Determine the (x, y) coordinate at the center of the cell enclosing the given text.  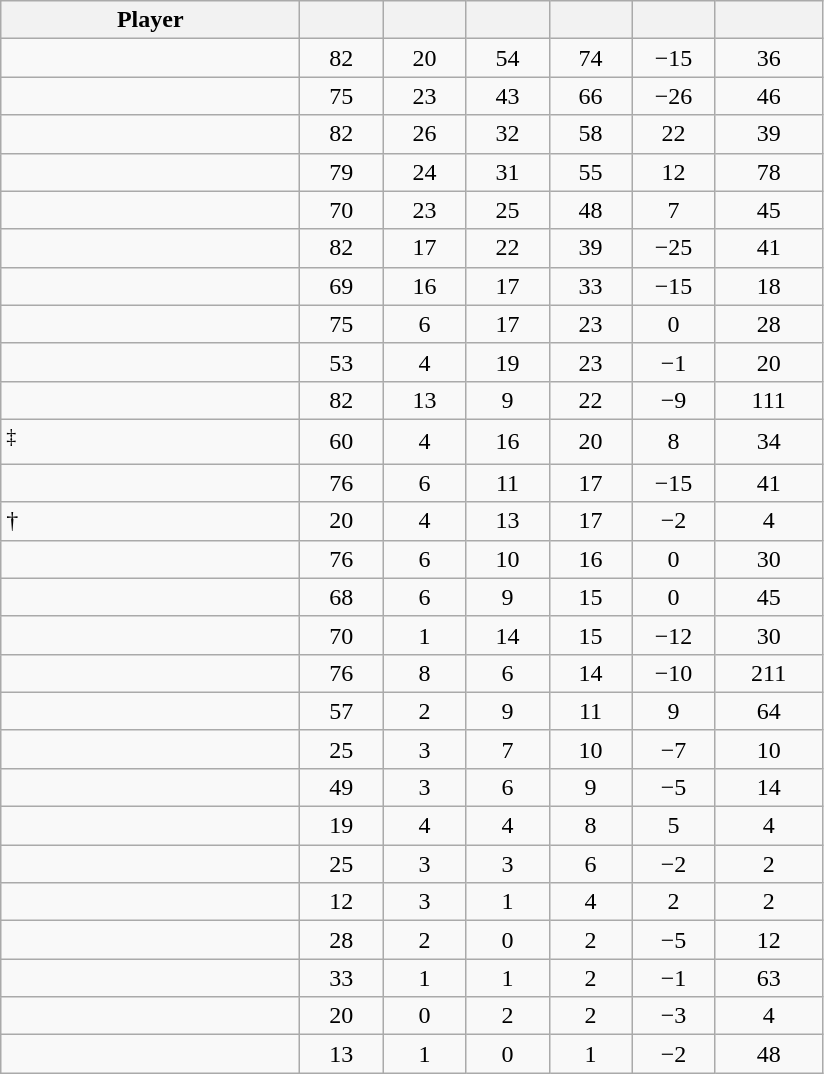
64 (768, 711)
32 (508, 134)
78 (768, 172)
46 (768, 96)
55 (590, 172)
58 (590, 134)
−10 (674, 673)
63 (768, 978)
111 (768, 400)
−26 (674, 96)
31 (508, 172)
−7 (674, 749)
74 (590, 58)
79 (342, 172)
† (150, 521)
66 (590, 96)
−25 (674, 248)
18 (768, 286)
53 (342, 362)
Player (150, 20)
54 (508, 58)
24 (424, 172)
−3 (674, 1016)
−12 (674, 635)
−9 (674, 400)
68 (342, 597)
49 (342, 787)
57 (342, 711)
5 (674, 826)
‡ (150, 442)
43 (508, 96)
211 (768, 673)
34 (768, 442)
69 (342, 286)
60 (342, 442)
26 (424, 134)
36 (768, 58)
